Extract the [x, y] coordinate from the center of the cell holding the provided text.  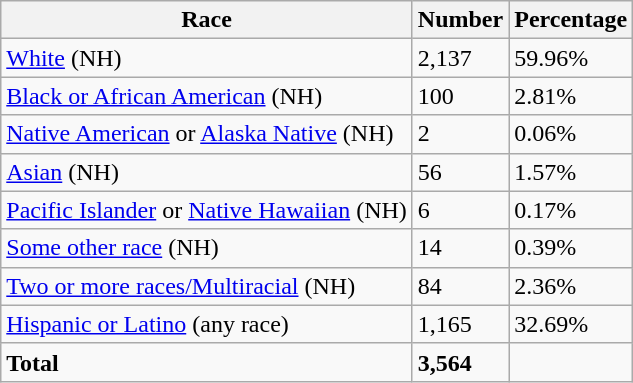
Native American or Alaska Native (NH) [207, 134]
2 [460, 134]
1,165 [460, 324]
6 [460, 210]
Race [207, 20]
Number [460, 20]
Hispanic or Latino (any race) [207, 324]
Two or more races/Multiracial (NH) [207, 286]
14 [460, 248]
2.36% [571, 286]
2,137 [460, 58]
32.69% [571, 324]
1.57% [571, 172]
2.81% [571, 96]
3,564 [460, 362]
Black or African American (NH) [207, 96]
0.06% [571, 134]
0.17% [571, 210]
White (NH) [207, 58]
Pacific Islander or Native Hawaiian (NH) [207, 210]
84 [460, 286]
Percentage [571, 20]
Total [207, 362]
100 [460, 96]
59.96% [571, 58]
0.39% [571, 248]
Asian (NH) [207, 172]
56 [460, 172]
Some other race (NH) [207, 248]
